Scan for the cell matching the given text and deliver its [x, y] coordinate at center. 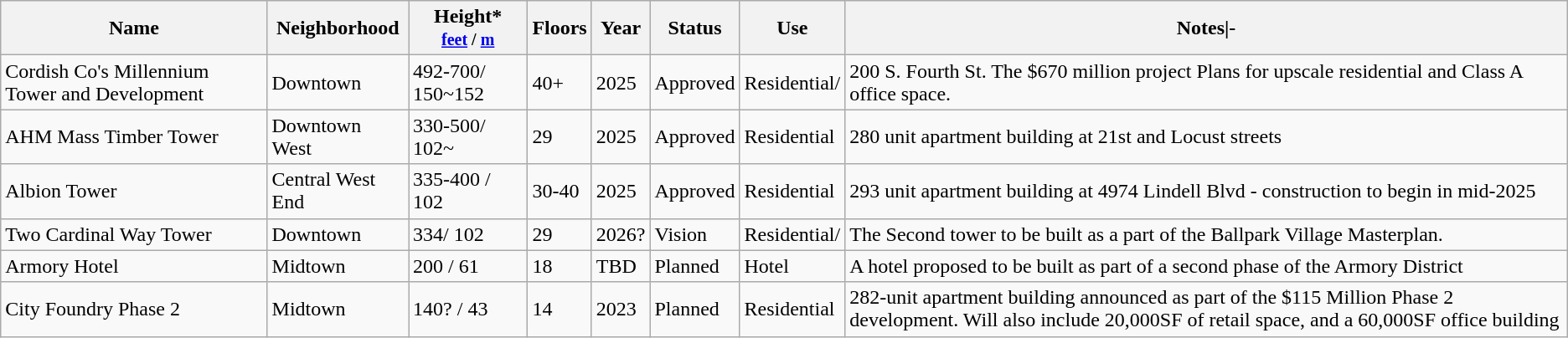
14 [560, 310]
Year [621, 28]
2023 [621, 310]
40+ [560, 82]
A hotel proposed to be built as part of a second phase of the Armory District [1206, 266]
30-40 [560, 191]
492-700/ 150~152 [468, 82]
Neighborhood [338, 28]
200 S. Fourth St. The $670 million project Plans for upscale residential and Class A office space. [1206, 82]
334/ 102 [468, 234]
AHM Mass Timber Tower [134, 137]
335-400 / 102 [468, 191]
Hotel [792, 266]
Two Cardinal Way Tower [134, 234]
Floors [560, 28]
Height*feet / m [468, 28]
Notes|- [1206, 28]
Cordish Co's Millennium Tower and Development [134, 82]
Downtown West [338, 137]
280 unit apartment building at 21st and Locust streets [1206, 137]
TBD [621, 266]
Armory Hotel [134, 266]
City Foundry Phase 2 [134, 310]
Vision [695, 234]
The Second tower to be built as a part of the Ballpark Village Masterplan. [1206, 234]
Albion Tower [134, 191]
330-500/ 102~ [468, 137]
Use [792, 28]
Status [695, 28]
140? / 43 [468, 310]
Central West End [338, 191]
18 [560, 266]
293 unit apartment building at 4974 Lindell Blvd - construction to begin in mid-2025 [1206, 191]
2026? [621, 234]
200 / 61 [468, 266]
Name [134, 28]
